Provide the (X, Y) coordinate of the cell's center where the given text is located.  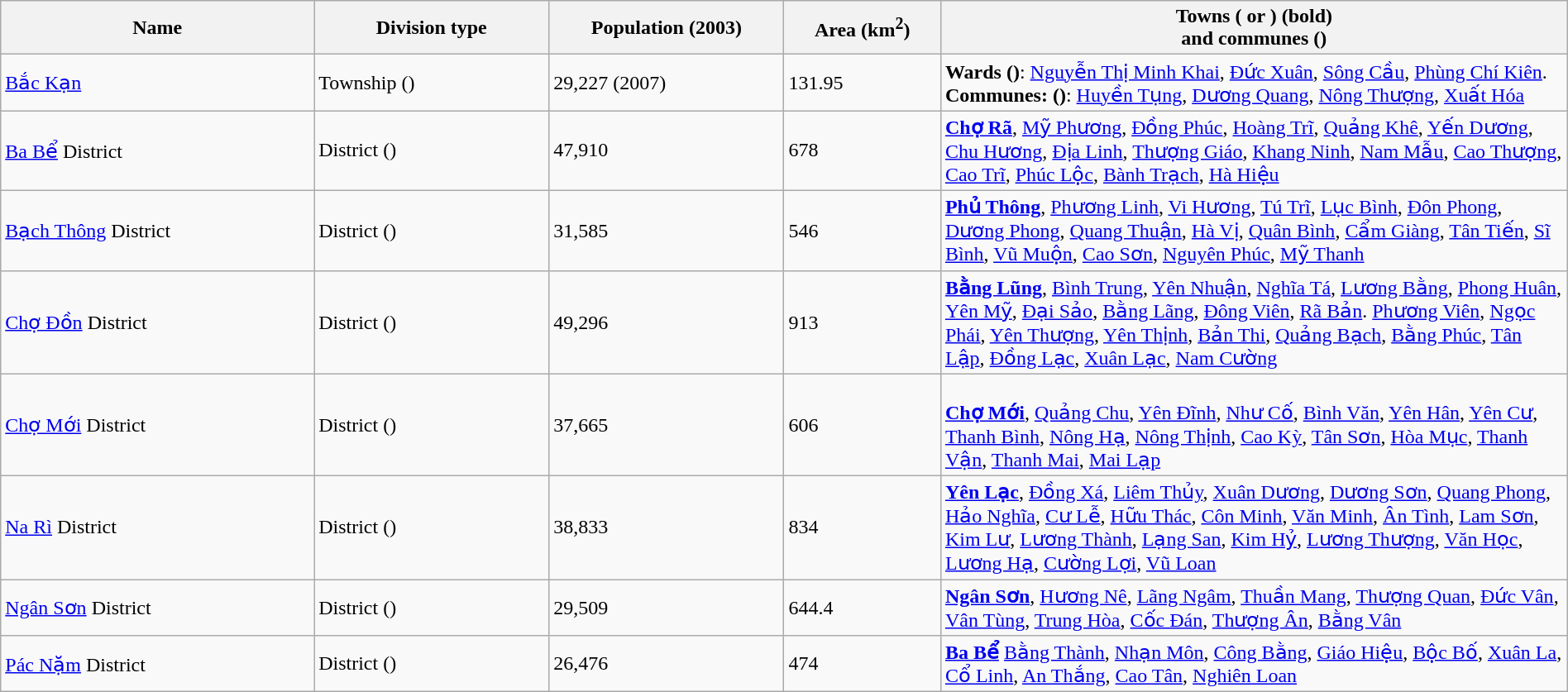
Area (km2) (862, 28)
Bạch Thông District (157, 230)
29,509 (667, 608)
Ba Bể District (157, 150)
29,227 (2007) (667, 83)
Bắc Kạn (157, 83)
Population (2003) (667, 28)
546 (862, 230)
Name (157, 28)
49,296 (667, 322)
913 (862, 322)
47,910 (667, 150)
Chợ Đồn District (157, 322)
Ngân Sơn District (157, 608)
Wards (): Nguyễn Thị Minh Khai, Đức Xuân, Sông Cầu, Phùng Chí Kiên.Communes: (): Huyền Tụng, Dương Quang, Nông Thượng, Xuất Hóa (1254, 83)
Towns ( or ) (bold)and communes () (1254, 28)
26,476 (667, 664)
606 (862, 425)
Ba Bể Bằng Thành, Nhạn Môn, Công Bằng, Giáo Hiệu, Bộc Bố, Xuân La, Cổ Linh, An Thắng, Cao Tân, Nghiên Loan (1254, 664)
31,585 (667, 230)
Na Rì District (157, 527)
Ngân Sơn, Hương Nê, Lãng Ngâm, Thuần Mang, Thượng Quan, Đức Vân, Vân Tùng, Trung Hòa, Cốc Đán, Thượng Ân, Bằng Vân (1254, 608)
834 (862, 527)
678 (862, 150)
37,665 (667, 425)
131.95 (862, 83)
644.4 (862, 608)
474 (862, 664)
Chợ Mới District (157, 425)
Division type (432, 28)
Pác Nặm District (157, 664)
Township () (432, 83)
38,833 (667, 527)
